Locate the cell with the specified text and output its (x, y) center coordinate. 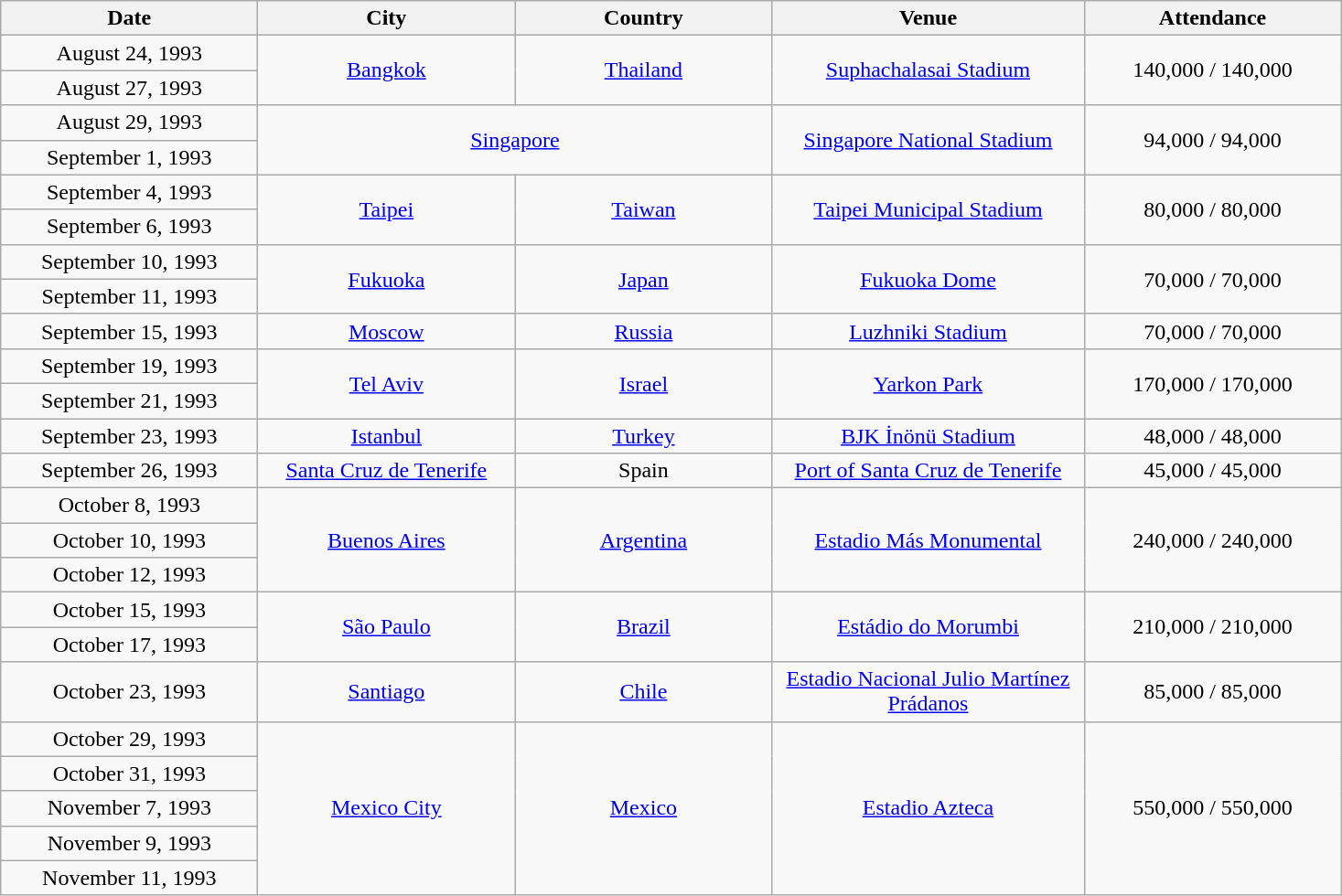
Taipei (386, 209)
September 1, 1993 (130, 157)
August 24, 1993 (130, 53)
Venue (928, 18)
September 19, 1993 (130, 366)
94,000 / 94,000 (1213, 140)
October 15, 1993 (130, 610)
Israel (644, 383)
Mexico (644, 808)
Mexico City (386, 808)
September 6, 1993 (130, 227)
October 23, 1993 (130, 691)
September 10, 1993 (130, 261)
Luzhniki Stadium (928, 331)
Suphachalasai Stadium (928, 70)
September 11, 1993 (130, 296)
Russia (644, 331)
80,000 / 80,000 (1213, 209)
October 12, 1993 (130, 575)
Estadio Más Monumental (928, 540)
October 29, 1993 (130, 739)
85,000 / 85,000 (1213, 691)
Country (644, 18)
Singapore (515, 140)
Fukuoka Dome (928, 279)
Brazil (644, 627)
Santa Cruz de Tenerife (386, 471)
Attendance (1213, 18)
September 23, 1993 (130, 436)
November 9, 1993 (130, 843)
170,000 / 170,000 (1213, 383)
October 31, 1993 (130, 773)
Santiago (386, 691)
550,000 / 550,000 (1213, 808)
Thailand (644, 70)
Singapore National Stadium (928, 140)
Istanbul (386, 436)
September 4, 1993 (130, 192)
Japan (644, 279)
October 10, 1993 (130, 540)
Chile (644, 691)
August 29, 1993 (130, 123)
São Paulo (386, 627)
November 11, 1993 (130, 878)
Taiwan (644, 209)
48,000 / 48,000 (1213, 436)
240,000 / 240,000 (1213, 540)
City (386, 18)
Spain (644, 471)
Date (130, 18)
BJK İnönü Stadium (928, 436)
Buenos Aires (386, 540)
140,000 / 140,000 (1213, 70)
October 8, 1993 (130, 506)
Estadio Nacional Julio Martínez Prádanos (928, 691)
November 7, 1993 (130, 808)
Estádio do Morumbi (928, 627)
Taipei Municipal Stadium (928, 209)
Fukuoka (386, 279)
October 17, 1993 (130, 645)
September 15, 1993 (130, 331)
Bangkok (386, 70)
Tel Aviv (386, 383)
45,000 / 45,000 (1213, 471)
210,000 / 210,000 (1213, 627)
Estadio Azteca (928, 808)
Turkey (644, 436)
September 21, 1993 (130, 400)
Yarkon Park (928, 383)
Moscow (386, 331)
September 26, 1993 (130, 471)
Port of Santa Cruz de Tenerife (928, 471)
August 27, 1993 (130, 88)
Argentina (644, 540)
